Locate the cell with the specified text and output its [x, y] center coordinate. 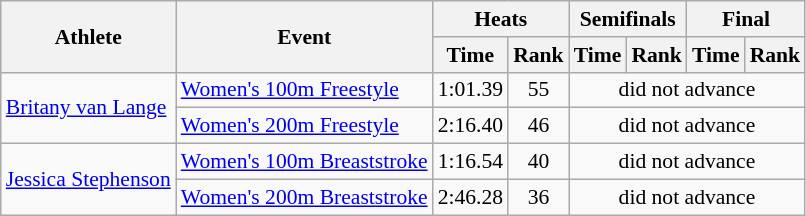
Final [746, 19]
Event [304, 36]
Women's 200m Freestyle [304, 126]
Women's 200m Breaststroke [304, 197]
Jessica Stephenson [88, 180]
46 [538, 126]
36 [538, 197]
2:46.28 [470, 197]
Women's 100m Freestyle [304, 90]
1:01.39 [470, 90]
Athlete [88, 36]
Heats [501, 19]
Semifinals [628, 19]
1:16.54 [470, 162]
Women's 100m Breaststroke [304, 162]
55 [538, 90]
Britany van Lange [88, 108]
40 [538, 162]
2:16.40 [470, 126]
